Detect which cell encompasses the target text, then output its [X, Y] center coordinate. 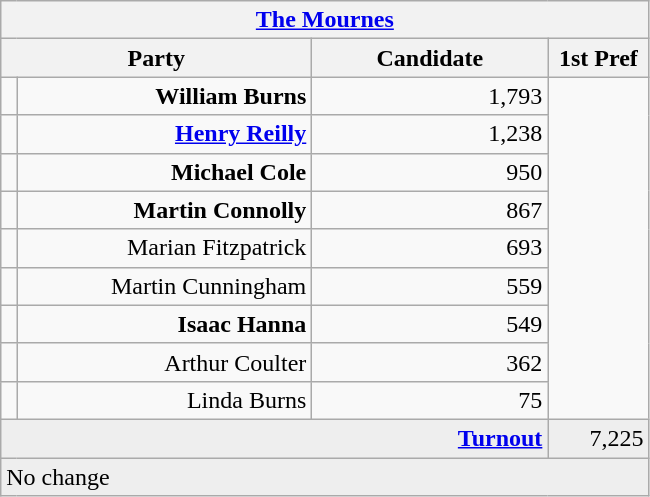
1,238 [430, 134]
1st Pref [598, 58]
950 [430, 172]
Michael Cole [164, 172]
1,793 [430, 96]
362 [430, 362]
Isaac Hanna [164, 324]
559 [430, 286]
7,225 [598, 438]
75 [430, 400]
693 [430, 248]
No change [325, 477]
Henry Reilly [164, 134]
Arthur Coulter [164, 362]
549 [430, 324]
Party [156, 58]
Candidate [430, 58]
Martin Cunningham [164, 286]
The Mournes [325, 20]
Linda Burns [164, 400]
William Burns [164, 96]
Martin Connolly [164, 210]
867 [430, 210]
Turnout [274, 438]
Marian Fitzpatrick [164, 248]
